Search for the cell housing the specified text and yield its (x, y) center coordinate. 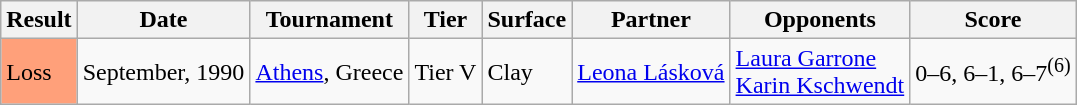
0–6, 6–1, 6–7(6) (993, 72)
Athens, Greece (330, 72)
Surface (527, 20)
Laura Garrone Karin Kschwendt (820, 72)
Leona Lásková (651, 72)
Result (39, 20)
Clay (527, 72)
Opponents (820, 20)
Tier V (446, 72)
Tier (446, 20)
Partner (651, 20)
Date (164, 20)
Tournament (330, 20)
Loss (39, 72)
September, 1990 (164, 72)
Score (993, 20)
